Output the [X, Y] coordinate of the center of the cell containing the given text.  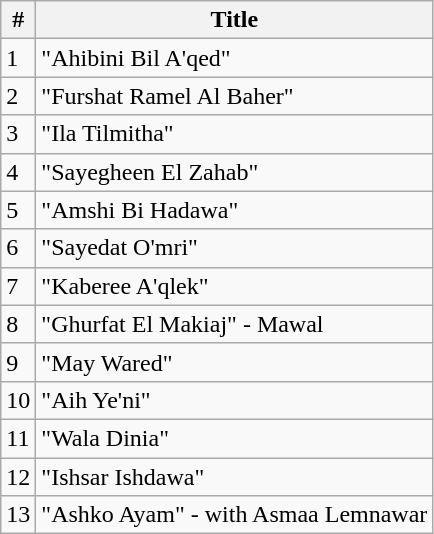
"May Wared" [234, 362]
"Amshi Bi Hadawa" [234, 210]
# [18, 20]
9 [18, 362]
"Ahibini Bil A'qed" [234, 58]
"Furshat Ramel Al Baher" [234, 96]
"Kaberee A'qlek" [234, 286]
"Ila Tilmitha" [234, 134]
12 [18, 477]
"Ghurfat El Makiaj" - Mawal [234, 324]
11 [18, 438]
7 [18, 286]
"Ishsar Ishdawa" [234, 477]
Title [234, 20]
4 [18, 172]
3 [18, 134]
13 [18, 515]
5 [18, 210]
2 [18, 96]
8 [18, 324]
"Wala Dinia" [234, 438]
1 [18, 58]
"Sayegheen El Zahab" [234, 172]
6 [18, 248]
10 [18, 400]
"Ashko Ayam" - with Asmaa Lemnawar [234, 515]
"Sayedat O'mri" [234, 248]
"Aih Ye'ni" [234, 400]
